Return (x, y) of the center of cell containing provided text 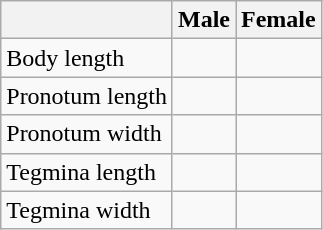
Pronotum width (87, 134)
Pronotum length (87, 96)
Male (204, 20)
Female (279, 20)
Tegmina length (87, 172)
Tegmina width (87, 210)
Body length (87, 58)
